Locate the cell with the specified text and output its [x, y] center coordinate. 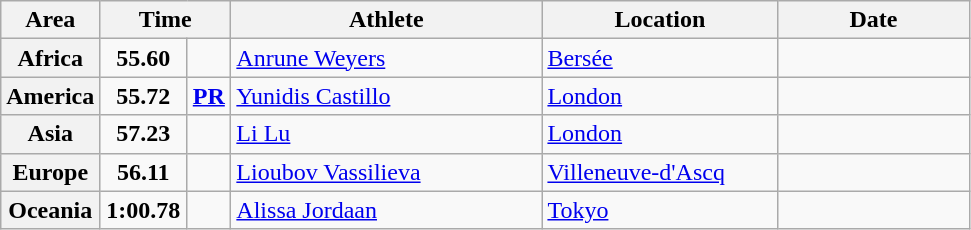
Lioubov Vassilieva [386, 172]
Date [874, 20]
Time [166, 20]
Oceania [50, 210]
55.72 [144, 96]
Tokyo [660, 210]
Bersée [660, 58]
Area [50, 20]
Alissa Jordaan [386, 210]
Africa [50, 58]
Li Lu [386, 134]
Asia [50, 134]
America [50, 96]
56.11 [144, 172]
Anrune Weyers [386, 58]
57.23 [144, 134]
Athlete [386, 20]
1:00.78 [144, 210]
Europe [50, 172]
Villeneuve-d'Ascq [660, 172]
Yunidis Castillo [386, 96]
PR [209, 96]
Location [660, 20]
55.60 [144, 58]
